Return [x, y] of the center of cell containing provided text 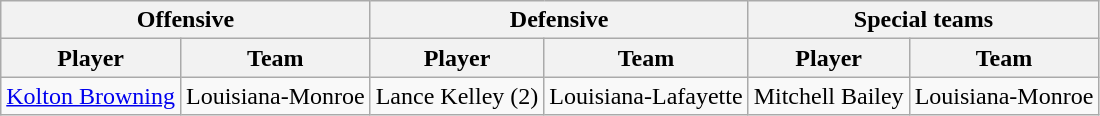
Kolton Browning [91, 96]
Offensive [186, 20]
Mitchell Bailey [828, 96]
Defensive [559, 20]
Louisiana-Lafayette [646, 96]
Special teams [924, 20]
Lance Kelley (2) [457, 96]
